Provide the [x, y] coordinate of the cell's center where the given text is located.  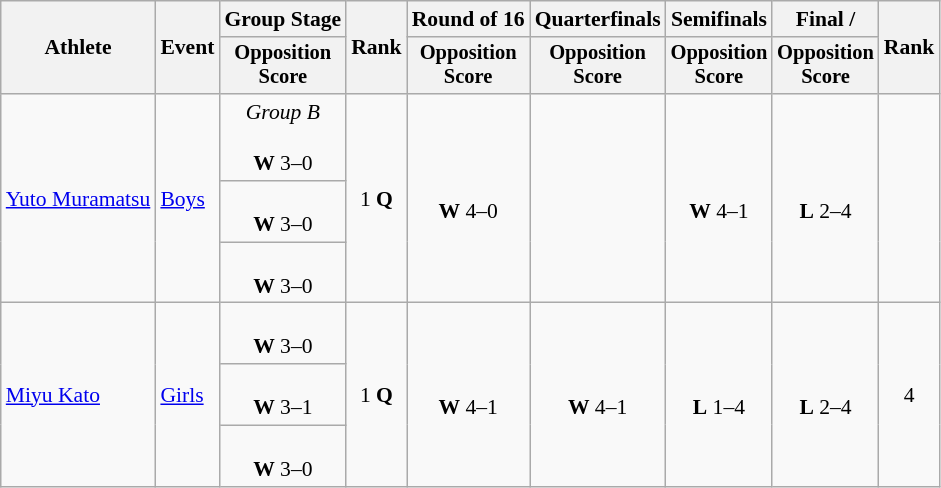
Final / [826, 19]
Semifinals [720, 19]
Group Stage [282, 19]
Athlete [78, 48]
Quarterfinals [598, 19]
Round of 16 [468, 19]
W 4–0 [468, 198]
L 1–4 [720, 394]
Boys [187, 198]
Yuto Muramatsu [78, 198]
Miyu Kato [78, 394]
Event [187, 48]
W 3–1 [282, 394]
Group BW 3–0 [282, 138]
Girls [187, 394]
4 [910, 394]
